Identify which cell holds the provided text, then report its [X, Y] central coordinate. 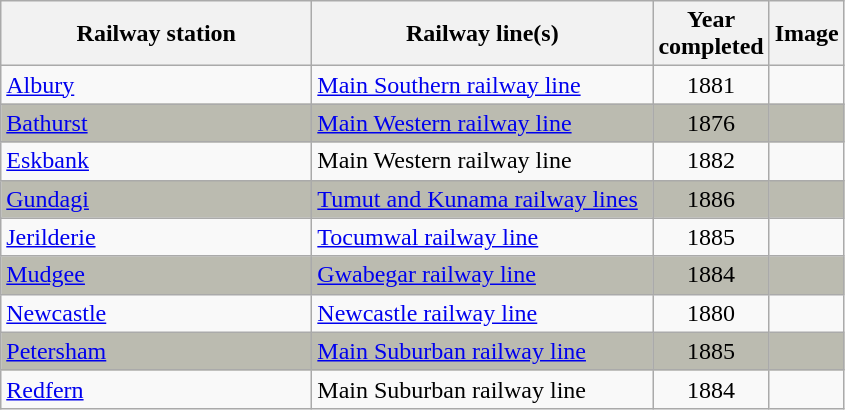
1881 [711, 85]
Albury [156, 85]
Gwabegar railway line [482, 275]
Newcastle [156, 313]
Railway line(s) [482, 34]
Railway station [156, 34]
Gundagi [156, 199]
1882 [711, 161]
Tocumwal railway line [482, 237]
1886 [711, 199]
Newcastle railway line [482, 313]
Eskbank [156, 161]
1880 [711, 313]
Redfern [156, 389]
Jerilderie [156, 237]
Tumut and Kunama railway lines [482, 199]
Image [806, 34]
Year completed [711, 34]
Bathurst [156, 123]
Petersham [156, 351]
Main Southern railway line [482, 85]
1876 [711, 123]
Mudgee [156, 275]
